Provide the [x, y] coordinate of the cell's center where the given text is located.  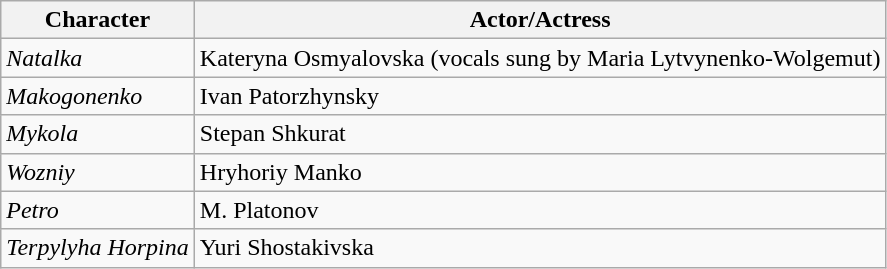
Natalka [98, 58]
Hryhoriy Manko [540, 172]
Ivan Patorzhynsky [540, 96]
M. Platonov [540, 210]
Stepan Shkurat [540, 134]
Makogonenko [98, 96]
Kateryna Osmyalovska (vocals sung by Maria Lytvynenko-Wolgemut) [540, 58]
Yuri Shostakivska [540, 248]
Wozniy [98, 172]
Terpylyha Horpina [98, 248]
Petro [98, 210]
Mykola [98, 134]
Actor/Actress [540, 20]
Character [98, 20]
